Identify which cell holds the provided text, then report its (x, y) central coordinate. 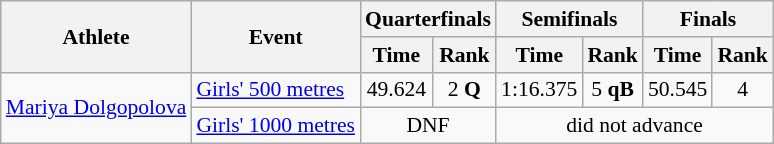
1:16.375 (539, 90)
Quarterfinals (428, 19)
did not advance (634, 126)
Mariya Dolgopolova (96, 108)
Girls' 1000 metres (276, 126)
2 Q (464, 90)
5 qB (612, 90)
Athlete (96, 36)
Finals (708, 19)
DNF (428, 126)
Girls' 500 metres (276, 90)
4 (742, 90)
Semifinals (570, 19)
50.545 (678, 90)
Event (276, 36)
49.624 (396, 90)
